Scan for the cell matching the given text and deliver its [X, Y] coordinate at center. 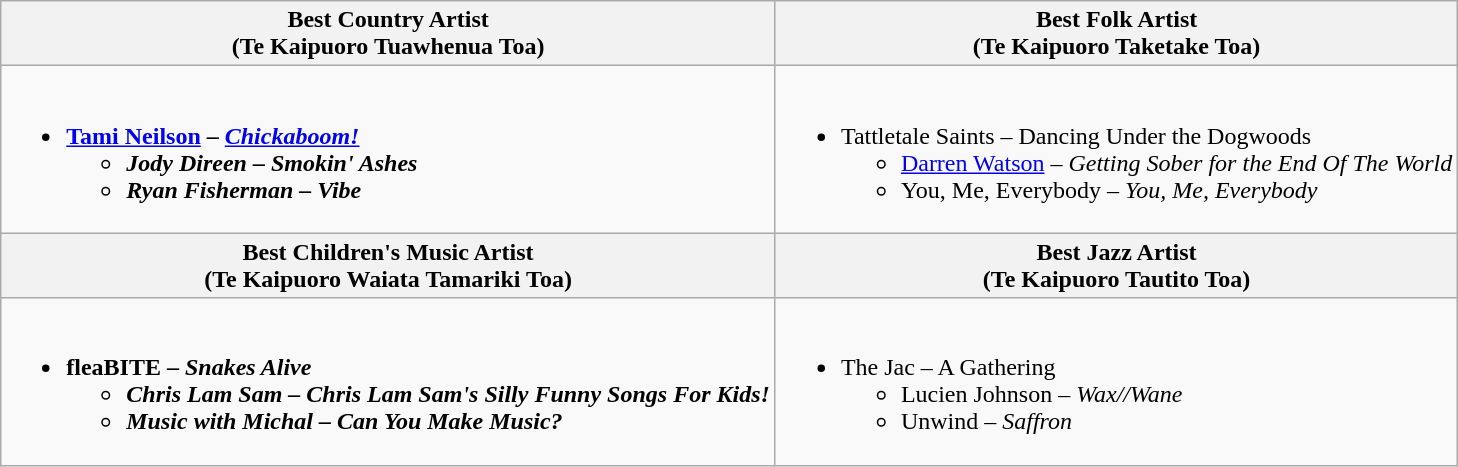
Tattletale Saints – Dancing Under the DogwoodsDarren Watson – Getting Sober for the End Of The WorldYou, Me, Everybody – You, Me, Everybody [1116, 150]
Best Jazz Artist(Te Kaipuoro Tautito Toa) [1116, 266]
Best Children's Music Artist(Te Kaipuoro Waiata Tamariki Toa) [388, 266]
Tami Neilson – Chickaboom!Jody Direen – Smokin' AshesRyan Fisherman – Vibe [388, 150]
fleaBITE – Snakes AliveChris Lam Sam – Chris Lam Sam's Silly Funny Songs For Kids!Music with Michal – Can You Make Music? [388, 382]
The Jac – A GatheringLucien Johnson – Wax//WaneUnwind – Saffron [1116, 382]
Best Folk Artist(Te Kaipuoro Taketake Toa) [1116, 34]
Best Country Artist(Te Kaipuoro Tuawhenua Toa) [388, 34]
